Output the (x, y) coordinate of the center of the cell containing the given text.  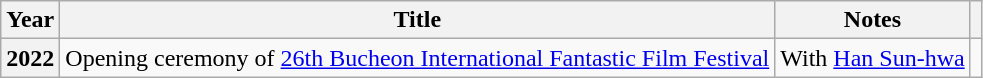
Opening ceremony of 26th Bucheon International Fantastic Film Festival (418, 58)
2022 (30, 58)
Title (418, 20)
With Han Sun-hwa (872, 58)
Year (30, 20)
Notes (872, 20)
